Identify which cell holds the provided text, then report its (x, y) central coordinate. 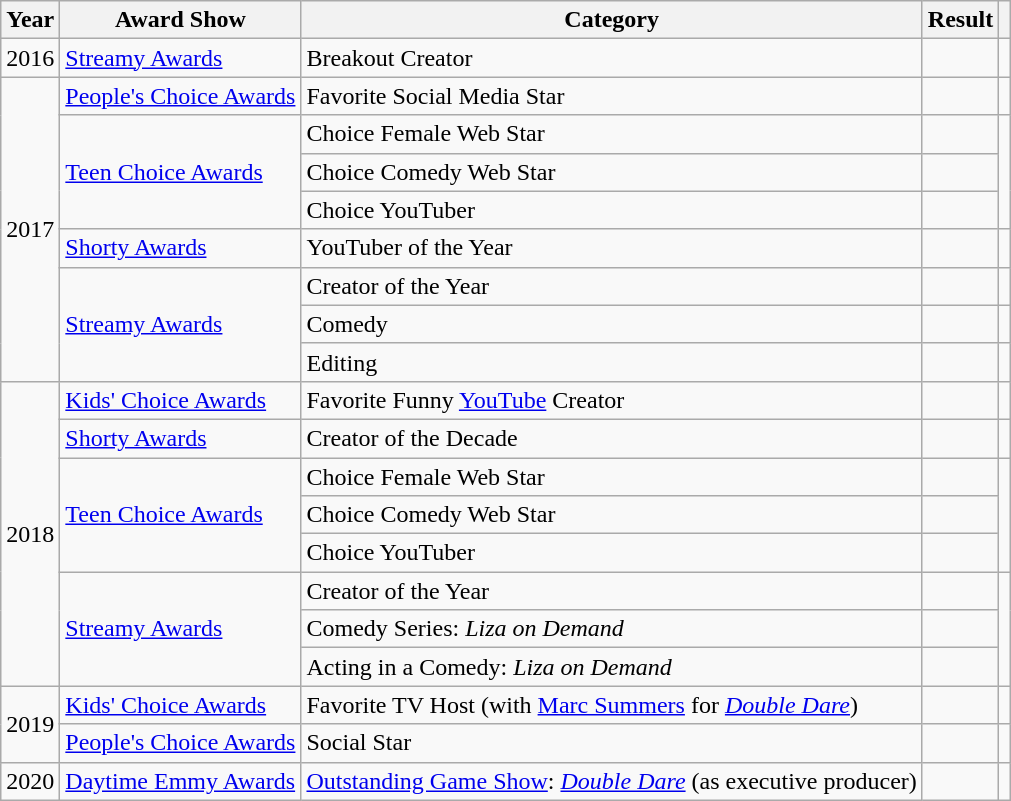
2020 (30, 781)
Result (960, 20)
Breakout Creator (612, 58)
Favorite Funny YouTube Creator (612, 400)
Award Show (180, 20)
Editing (612, 362)
Daytime Emmy Awards (180, 781)
Favorite Social Media Star (612, 96)
Comedy Series: Liza on Demand (612, 629)
Favorite TV Host (with Marc Summers for Double Dare) (612, 705)
YouTuber of the Year (612, 248)
Year (30, 20)
Comedy (612, 324)
2017 (30, 229)
2016 (30, 58)
2018 (30, 533)
Acting in a Comedy: Liza on Demand (612, 667)
2019 (30, 724)
Social Star (612, 743)
Category (612, 20)
Creator of the Decade (612, 438)
Outstanding Game Show: Double Dare (as executive producer) (612, 781)
